For the text-containing cell, return its midpoint in [X, Y] coordinate format. 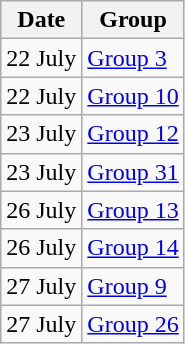
Group 3 [133, 58]
Group 26 [133, 324]
Group [133, 20]
Date [42, 20]
Group 12 [133, 134]
Group 9 [133, 286]
Group 10 [133, 96]
Group 14 [133, 248]
Group 13 [133, 210]
Group 31 [133, 172]
